Scan for the cell matching the given text and deliver its (x, y) coordinate at center. 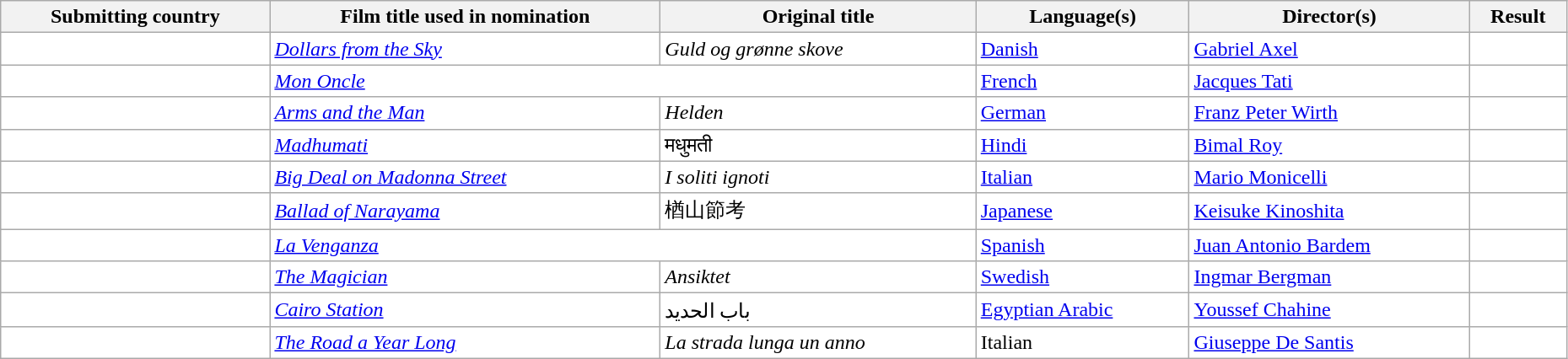
Film title used in nomination (466, 17)
Franz Peter Wirth (1329, 113)
Egyptian Arabic (1083, 310)
Result (1518, 17)
Juan Antonio Bardem (1329, 245)
Danish (1083, 49)
Ingmar Bergman (1329, 277)
Language(s) (1083, 17)
Spanish (1083, 245)
Director(s) (1329, 17)
Arms and the Man (466, 113)
Youssef Chahine (1329, 310)
Keisuke Kinoshita (1329, 211)
German (1083, 113)
Ballad of Narayama (466, 211)
La strada lunga un anno (818, 342)
Dollars from the Sky (466, 49)
Original title (818, 17)
Hindi (1083, 145)
I soliti ignoti (818, 177)
Jacques Tati (1329, 81)
Helden (818, 113)
Mon Oncle (622, 81)
باب الحديد (818, 310)
Ansiktet (818, 277)
楢山節考 (818, 211)
La Venganza (622, 245)
French (1083, 81)
Swedish (1083, 277)
Gabriel Axel (1329, 49)
मधुमती (818, 145)
Bimal Roy (1329, 145)
Mario Monicelli (1329, 177)
The Magician (466, 277)
Submitting country (135, 17)
Big Deal on Madonna Street (466, 177)
Guld og grønne skove (818, 49)
Cairo Station (466, 310)
Giuseppe De Santis (1329, 342)
The Road a Year Long (466, 342)
Madhumati (466, 145)
Japanese (1083, 211)
